Return the [X, Y] coordinate for the center point of the cell that contains the specified text.  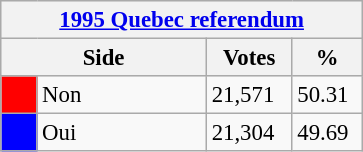
Side [104, 58]
21,571 [249, 95]
49.69 [328, 133]
Votes [249, 58]
% [328, 58]
Oui [122, 133]
Non [122, 95]
50.31 [328, 95]
21,304 [249, 133]
1995 Quebec referendum [182, 20]
